From the cell containing the given text, extract its center point as [x, y] coordinate. 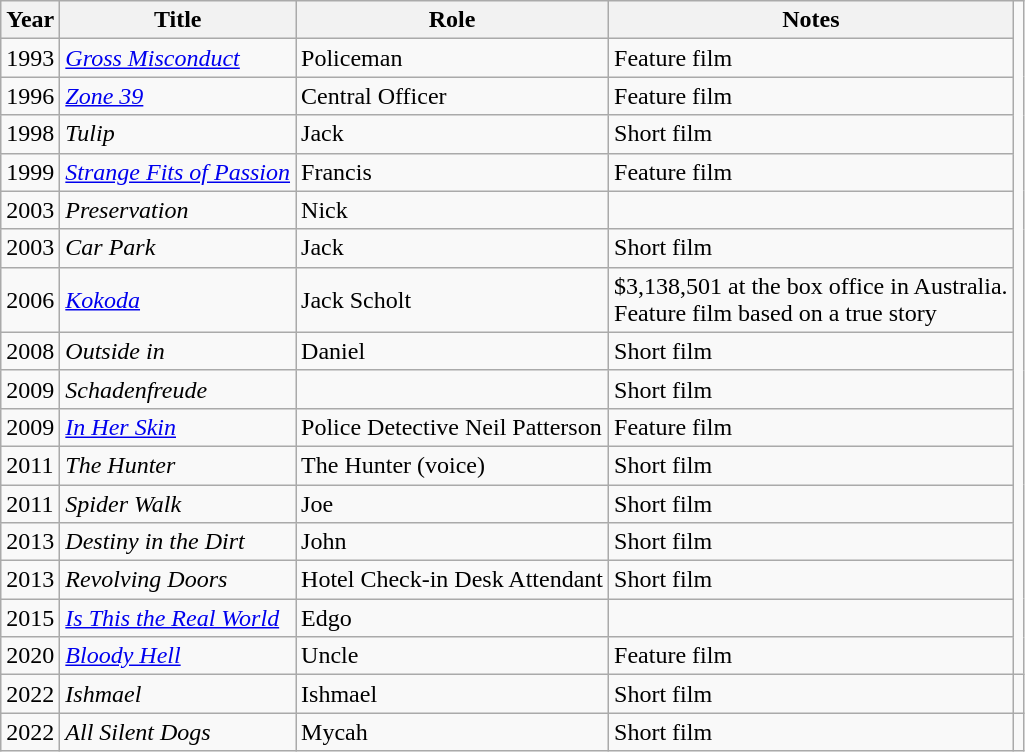
Outside in [178, 351]
2015 [30, 618]
1999 [30, 172]
The Hunter (voice) [452, 465]
2006 [30, 300]
John [452, 542]
Hotel Check-in Desk Attendant [452, 580]
Car Park [178, 248]
Nick [452, 210]
Role [452, 20]
Revolving Doors [178, 580]
Police Detective Neil Patterson [452, 427]
Tulip [178, 134]
1998 [30, 134]
The Hunter [178, 465]
Title [178, 20]
Joe [452, 503]
Edgo [452, 618]
Central Officer [452, 96]
Strange Fits of Passion [178, 172]
2008 [30, 351]
Jack Scholt [452, 300]
Zone 39 [178, 96]
$3,138,501 at the box office in Australia.Feature film based on a true story [812, 300]
Uncle [452, 656]
1996 [30, 96]
Daniel [452, 351]
Spider Walk [178, 503]
Is This the Real World [178, 618]
Destiny in the Dirt [178, 542]
Mycah [452, 732]
Bloody Hell [178, 656]
In Her Skin [178, 427]
All Silent Dogs [178, 732]
Gross Misconduct [178, 58]
Preservation [178, 210]
2020 [30, 656]
1993 [30, 58]
Policeman [452, 58]
Francis [452, 172]
Notes [812, 20]
Year [30, 20]
Schadenfreude [178, 389]
Kokoda [178, 300]
